Determine the (X, Y) coordinate at the center of the cell enclosing the given text.  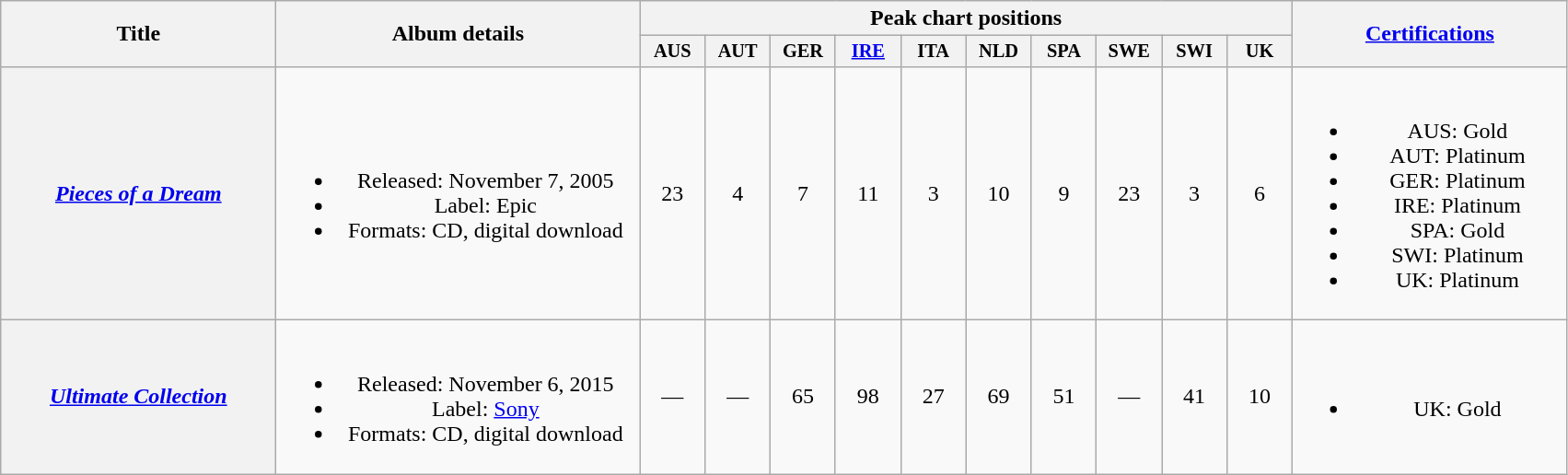
ITA (934, 52)
SPA (1064, 52)
Certifications (1429, 34)
AUS: GoldAUT: PlatinumGER: PlatinumIRE: PlatinumSPA: GoldSWI: PlatinumUK: Platinum (1429, 193)
Peak chart positions (967, 18)
AUS (672, 52)
NLD (998, 52)
Album details (459, 34)
41 (1195, 398)
11 (867, 193)
IRE (867, 52)
69 (998, 398)
27 (934, 398)
GER (803, 52)
UK: Gold (1429, 398)
98 (867, 398)
6 (1260, 193)
Ultimate Collection (138, 398)
Released: November 6, 2015Label: SonyFormats: CD, digital download (459, 398)
9 (1064, 193)
51 (1064, 398)
SWE (1129, 52)
Released: November 7, 2005Label: EpicFormats: CD, digital download (459, 193)
7 (803, 193)
Pieces of a Dream (138, 193)
Title (138, 34)
UK (1260, 52)
4 (738, 193)
SWI (1195, 52)
AUT (738, 52)
65 (803, 398)
